Locate the cell with the specified text and output its [X, Y] center coordinate. 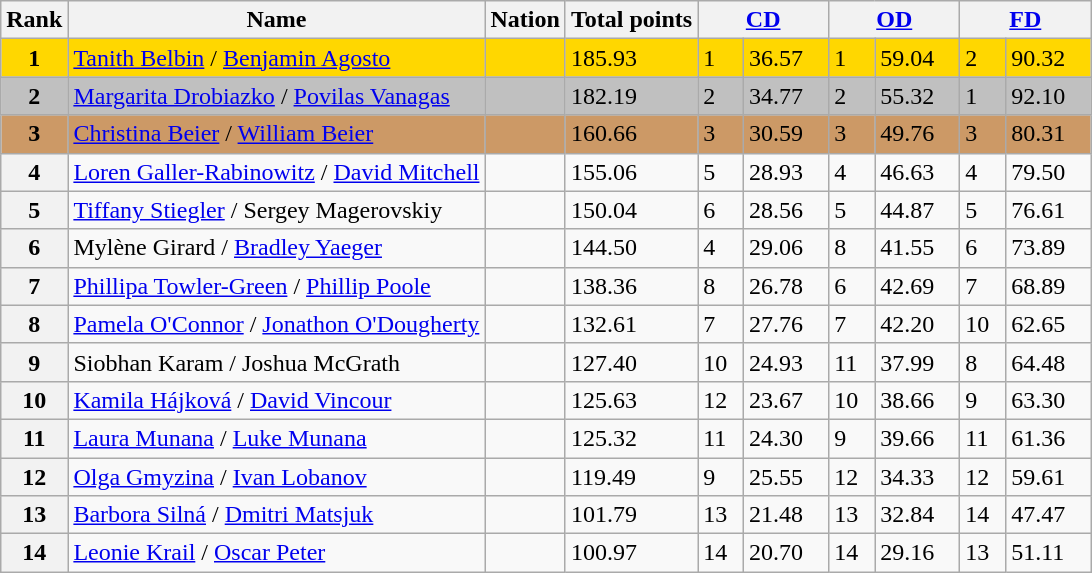
Loren Galler-Rabinowitz / David Mitchell [276, 172]
64.48 [1048, 362]
30.59 [786, 134]
59.61 [1048, 477]
182.19 [631, 96]
Tiffany Stiegler / Sergey Magerovskiy [276, 210]
127.40 [631, 362]
21.48 [786, 515]
185.93 [631, 58]
38.66 [918, 400]
26.78 [786, 286]
125.63 [631, 400]
34.33 [918, 477]
101.79 [631, 515]
Kamila Hájková / David Vincour [276, 400]
37.99 [918, 362]
90.32 [1048, 58]
46.63 [918, 172]
Olga Gmyzina / Ivan Lobanov [276, 477]
44.87 [918, 210]
150.04 [631, 210]
Barbora Silná / Dmitri Matsjuk [276, 515]
49.76 [918, 134]
Leonie Krail / Oscar Peter [276, 553]
Tanith Belbin / Benjamin Agosto [276, 58]
Laura Munana / Luke Munana [276, 438]
24.93 [786, 362]
55.32 [918, 96]
63.30 [1048, 400]
OD [894, 20]
32.84 [918, 515]
FD [1026, 20]
Total points [631, 20]
51.11 [1048, 553]
68.89 [1048, 286]
36.57 [786, 58]
155.06 [631, 172]
73.89 [1048, 248]
59.04 [918, 58]
Mylène Girard / Bradley Yaeger [276, 248]
119.49 [631, 477]
138.36 [631, 286]
Pamela O'Connor / Jonathon O'Dougherty [276, 324]
20.70 [786, 553]
62.65 [1048, 324]
47.47 [1048, 515]
Margarita Drobiazko / Povilas Vanagas [276, 96]
24.30 [786, 438]
Name [276, 20]
42.69 [918, 286]
80.31 [1048, 134]
29.16 [918, 553]
Nation [525, 20]
92.10 [1048, 96]
23.67 [786, 400]
144.50 [631, 248]
39.66 [918, 438]
25.55 [786, 477]
Siobhan Karam / Joshua McGrath [276, 362]
29.06 [786, 248]
100.97 [631, 553]
125.32 [631, 438]
27.76 [786, 324]
132.61 [631, 324]
41.55 [918, 248]
Christina Beier / William Beier [276, 134]
CD [764, 20]
28.93 [786, 172]
79.50 [1048, 172]
34.77 [786, 96]
160.66 [631, 134]
42.20 [918, 324]
61.36 [1048, 438]
Rank [34, 20]
28.56 [786, 210]
Phillipa Towler-Green / Phillip Poole [276, 286]
76.61 [1048, 210]
